Detect which cell encompasses the target text, then output its [x, y] center coordinate. 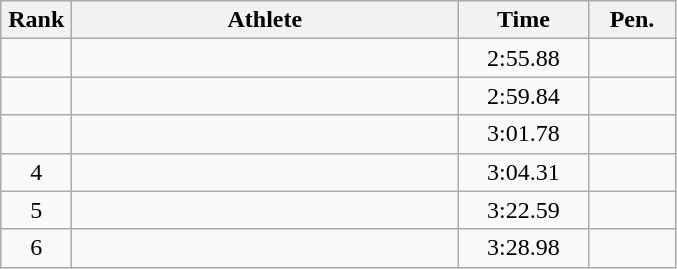
3:01.78 [524, 134]
Time [524, 20]
Rank [36, 20]
3:28.98 [524, 248]
3:04.31 [524, 172]
5 [36, 210]
6 [36, 248]
Athlete [265, 20]
3:22.59 [524, 210]
2:55.88 [524, 58]
Pen. [632, 20]
4 [36, 172]
2:59.84 [524, 96]
